Output the (x, y) coordinate of the center of the cell containing the given text.  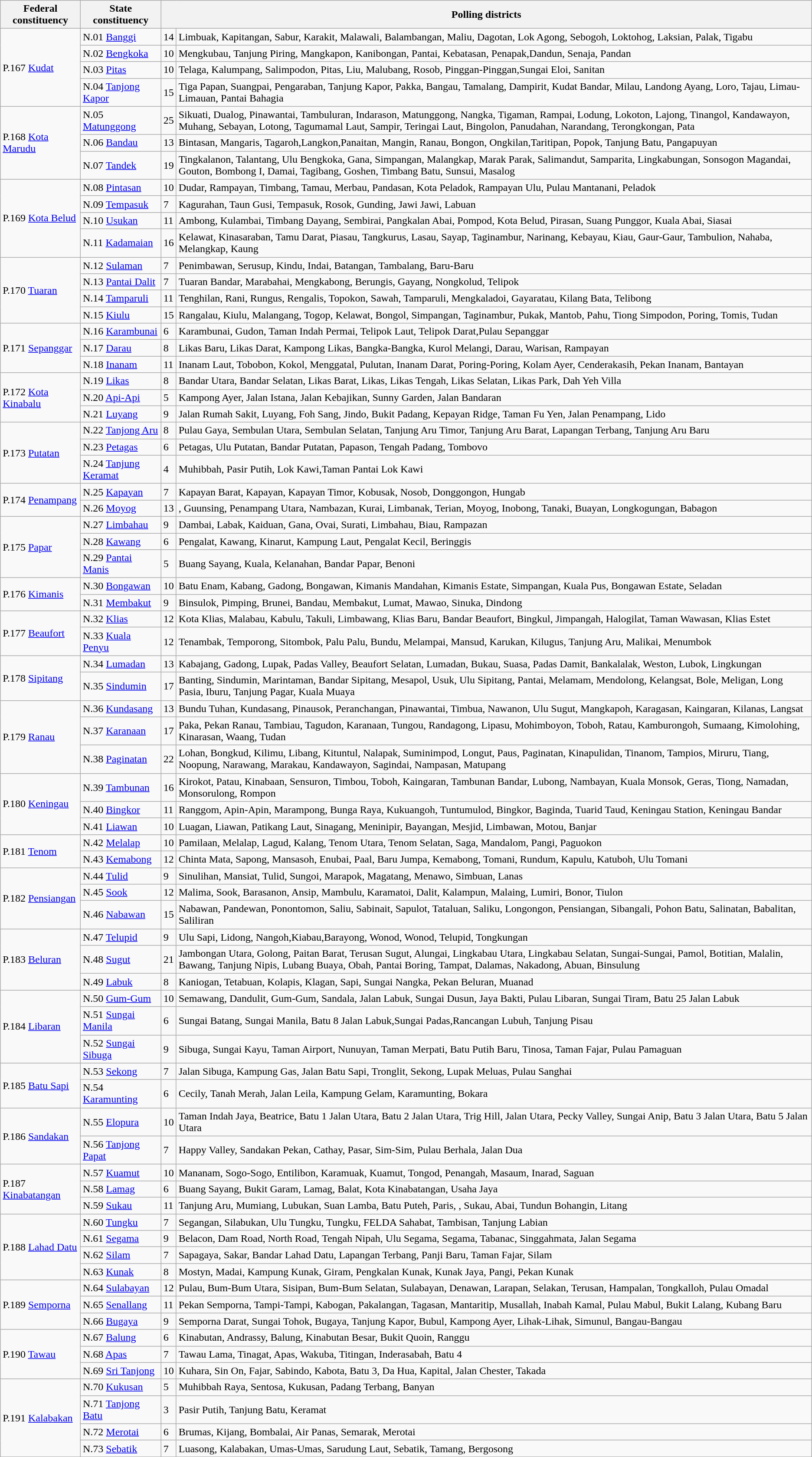
N.02 Bengkoka (121, 53)
P.176 Kimanis (41, 594)
N.30 Bongawan (121, 586)
Semawang, Dandulit, Gum-Gum, Sandala, Jalan Labuk, Sungai Dusun, Jaya Bakti, Pulau Libaran, Sungai Tiram, Batu 25 Jalan Labuk (494, 998)
N.71 Tanjong Batu (121, 1409)
Kapayan Barat, Kapayan, Kapayan Timor, Kobusak, Nosob, Donggongon, Hungab (494, 492)
N.47 Telupid (121, 937)
N.26 Moyog (121, 508)
Pulau, Bum-Bum Utara, Sisipan, Bum-Bum Selatan, Sulabayan, Denawan, Larapan, Selakan, Terusan, Hampalan, Tongkalloh, Pulau Omadal (494, 1288)
3 (168, 1409)
Tawau Lama, Tinagat, Apas, Wakuba, Titingan, Inderasabah, Batu 4 (494, 1354)
4 (168, 469)
Pasir Putih, Tanjung Batu, Keramat (494, 1409)
N.56 Tanjong Papat (121, 1150)
N.34 Lumadan (121, 664)
Penimbawan, Serusup, Kindu, Indai, Batangan, Tambalang, Baru-Baru (494, 265)
Bundu Tuhan, Kundasang, Pinausok, Peranchangan, Pinawantai, Timbua, Nawanon, Ulu Sugut, Mangkapoh, Karagasan, Kaingaran, Kilanas, Langsat (494, 709)
Batu Enam, Kabang, Gadong, Bongawan, Kimanis Mandahan, Kimanis Estate, Simpangan, Kuala Pus, Bongawan Estate, Seladan (494, 586)
Sapagaya, Sakar, Bandar Lahad Datu, Lapangan Terbang, Panji Baru, Taman Fajar, Silam (494, 1255)
N.49 Labuk (121, 982)
Kinabutan, Andrassy, Balung, Kinabutan Besar, Bukit Quoin, Ranggu (494, 1338)
P.171 Sepanggar (41, 348)
N.19 Likas (121, 381)
N.52 Sungai Sibuga (121, 1049)
Ranggom, Apin-Apin, Marampong, Bunga Raya, Kukuangoh, Tuntumulod, Bingkor, Baginda, Tuarid Taud, Keningau Station, Keningau Bandar (494, 810)
N.36 Kundasang (121, 709)
Belacon, Dam Road, North Road, Tengah Nipah, Ulu Segama, Segama, Tabanac, Singgahmata, Jalan Segama (494, 1239)
, Guunsing, Penampang Utara, Nambazan, Kurai, Limbanak, Terian, Moyog, Inobong, Tanaki, Buayan, Longkogungan, Babagon (494, 508)
N.64 Sulabayan (121, 1288)
N.60 Tungku (121, 1222)
P.187 Kinabatangan (41, 1189)
N.12 Sulaman (121, 265)
P.169 Kota Belud (41, 218)
Segangan, Silabukan, Ulu Tungku, Tungku, FELDA Sahabat, Tambisan, Tanjung Labian (494, 1222)
22 (168, 759)
P.179 Ranau (41, 737)
P.178 Sipitang (41, 678)
N.14 Tamparuli (121, 299)
N.29 Pantai Manis (121, 564)
N.53 Sekong (121, 1071)
P.183 Beluran (41, 960)
N.08 Pintasan (121, 187)
Luasong, Kalabakan, Umas-Umas, Sarudung Laut, Sebatik, Tamang, Bergosong (494, 1448)
P.177 Beaufort (41, 633)
N.06 Bandau (121, 143)
N.03 Pitas (121, 70)
P.185 Batu Sapi (41, 1086)
N.17 Darau (121, 348)
N.48 Sugut (121, 960)
Pekan Semporna, Tampi-Tampi, Kabogan, Pakalangan, Tagasan, Mantaritip, Musallah, Inabah Kamal, Pulau Mabul, Bukit Lalang, Kubang Baru (494, 1305)
N.23 Petagas (121, 447)
Muhibbah, Pasir Putih, Lok Kawi,Taman Pantai Lok Kawi (494, 469)
Brumas, Kijang, Bombalai, Air Panas, Semarak, Merotai (494, 1432)
N.09 Tempasuk (121, 204)
19 (168, 165)
Petagas, Ulu Putatan, Bandar Putatan, Papason, Tengah Padang, Tombovo (494, 447)
N.66 Bugaya (121, 1321)
P.191 Kalabakan (41, 1418)
Kota Klias, Malabau, Kabulu, Takuli, Limbawang, Klias Baru, Bandar Beaufort, Bingkul, Jimpangah, Halogilat, Taman Wawasan, Klias Estet (494, 619)
Limbuak, Kapitangan, Sabur, Karakit, Malawali, Balambangan, Maliu, Dagotan, Lok Agong, Sebogoh, Loktohog, Laksian, Palak, Tigabu (494, 37)
N.21 Luyang (121, 414)
N.16 Karambunai (121, 331)
N.35 Sindumin (121, 686)
State constituency (121, 15)
N.20 Api-Api (121, 397)
Tenambak, Temporong, Sitombok, Palu Palu, Bundu, Melampai, Mansud, Karukan, Kilugus, Tanjung Aru, Malikai, Menumbok (494, 641)
N.04 Tanjong Kapor (121, 92)
N.58 Lamag (121, 1189)
N.40 Bingkor (121, 810)
N.25 Kapayan (121, 492)
N.42 Melalap (121, 843)
Bandar Utara, Bandar Selatan, Likas Barat, Likas, Likas Tengah, Likas Selatan, Likas Park, Dah Yeh Villa (494, 381)
P.184 Libaran (41, 1027)
Kaniogan, Tetabuan, Kolapis, Klagan, Sapi, Sungai Nangka, Pekan Beluran, Muanad (494, 982)
N.54 Karamunting (121, 1093)
Happy Valley, Sandakan Pekan, Cathay, Pasar, Sim-Sim, Pulau Berhala, Jalan Dua (494, 1150)
N.39 Tambunan (121, 787)
P.168 Kota Marudu (41, 143)
Mostyn, Madai, Kampung Kunak, Giram, Pengkalan Kunak, Kunak Jaya, Pangi, Pekan Kunak (494, 1272)
P.173 Putatan (41, 453)
N.44 Tulid (121, 876)
N.67 Balung (121, 1338)
Malima, Sook, Barasanon, Ansip, Mambulu, Karamatoi, Dalit, Kalampun, Malaing, Lumiri, Bonor, Tiulon (494, 893)
N.10 Usukan (121, 220)
Sinulihan, Mansiat, Tulid, Sungoi, Marapok, Magatang, Menawo, Simbuan, Lanas (494, 876)
P.181 Tenom (41, 851)
P.188 Lahad Datu (41, 1247)
N.11 Kadamaian (121, 243)
25 (168, 121)
N.61 Segama (121, 1239)
P.189 Semporna (41, 1305)
Semporna Darat, Sungai Tohok, Bugaya, Tanjung Kapor, Bubul, Kampong Ayer, Lihak-Lihak, Simunul, Bangau-Bangau (494, 1321)
Tanjung Aru, Mumiang, Lubukan, Suan Lamba, Batu Puteh, Paris, , Sukau, Abai, Tundun Bohangin, Litang (494, 1205)
N.07 Tandek (121, 165)
P.186 Sandakan (41, 1136)
P.167 Kudat (41, 68)
N.63 Kunak (121, 1272)
N.57 Kuamut (121, 1172)
Mengkubau, Tanjung Piring, Mangkapon, Kanibongan, Pantai, Kebatasan, Penapak,Dandun, Senaja, Pandan (494, 53)
N.73 Sebatik (121, 1448)
N.24 Tanjung Keramat (121, 469)
Dambai, Labak, Kaiduan, Gana, Ovai, Surati, Limbahau, Biau, Rampazan (494, 525)
P.170 Tuaran (41, 290)
Polling districts (486, 15)
Cecily, Tanah Merah, Jalan Leila, Kampung Gelam, Karamunting, Bokara (494, 1093)
Kuhara, Sin On, Fajar, Sabindo, Kabota, Batu 3, Da Hua, Kapital, Jalan Chester, Takada (494, 1371)
Chinta Mata, Sapong, Mansasoh, Enubai, Paal, Baru Jumpa, Kemabong, Tomani, Rundum, Kapulu, Katuboh, Ulu Tomani (494, 859)
Pamilaan, Melalap, Lagud, Kalang, Tenom Utara, Tenom Selatan, Saga, Mandalom, Pangi, Paguokon (494, 843)
N.18 Inanam (121, 364)
Likas Baru, Likas Darat, Kampong Likas, Bangka-Bangka, Kurol Melangi, Darau, Warisan, Rampayan (494, 348)
N.28 Kawang (121, 541)
P.174 Penampang (41, 500)
N.13 Pantai Dalit (121, 282)
P.190 Tawau (41, 1354)
N.37 Karanaan (121, 731)
Bintasan, Mangaris, Tagaroh,Langkon,Panaitan, Mangin, Ranau, Bongon, Ongkilan,Taritipan, Popok, Tanjung Batu, Pangapuyan (494, 143)
Kampong Ayer, Jalan Istana, Jalan Kebajikan, Sunny Garden, Jalan Bandaran (494, 397)
N.59 Sukau (121, 1205)
N.01 Banggi (121, 37)
Binsulok, Pimping, Brunei, Bandau, Membakut, Lumat, Mawao, Sinuka, Dindong (494, 603)
N.46 Nabawan (121, 915)
N.51 Sungai Manila (121, 1021)
N.62 Silam (121, 1255)
N.41 Liawan (121, 826)
Federal constituency (41, 15)
Kagurahan, Taun Gusi, Tempasuk, Rosok, Gunding, Jawi Jawi, Labuan (494, 204)
Muhibbah Raya, Sentosa, Kukusan, Padang Terbang, Banyan (494, 1387)
Luagan, Liawan, Patikang Laut, Sinagang, Meninipir, Bayangan, Mesjid, Limbawan, Motou, Banjar (494, 826)
Inanam Laut, Tobobon, Kokol, Menggatal, Pulutan, Inanam Darat, Poring-Poring, Kolam Ayer, Cenderakasih, Pekan Inanam, Bantayan (494, 364)
N.69 Sri Tanjong (121, 1371)
Tuaran Bandar, Marabahai, Mengkabong, Berungis, Gayang, Nongkolud, Telipok (494, 282)
N.33 Kuala Penyu (121, 641)
N.22 Tanjong Aru (121, 430)
N.72 Merotai (121, 1432)
Kabajang, Gadong, Lupak, Padas Valley, Beaufort Selatan, Lumadan, Bukau, Suasa, Padas Damit, Bankalalak, Weston, Lubok, Lingkungan (494, 664)
Mananam, Sogo-Sogo, Entilibon, Karamuak, Kuamut, Tongod, Penangah, Masaum, Inarad, Saguan (494, 1172)
Telaga, Kalumpang, Salimpodon, Pitas, Liu, Malubang, Rosob, Pinggan-Pinggan,Sungai Eloi, Sanitan (494, 70)
N.70 Kukusan (121, 1387)
Sungai Batang, Sungai Manila, Batu 8 Jalan Labuk,Sungai Padas,Rancangan Lubuh, Tanjung Pisau (494, 1021)
N.55 Elopura (121, 1122)
Buang Sayang, Kuala, Kelanahan, Bandar Papar, Benoni (494, 564)
P.182 Pensiangan (41, 898)
Pengalat, Kawang, Kinarut, Kampung Laut, Pengalat Kecil, Beringgis (494, 541)
Rangalau, Kiulu, Malangang, Togop, Kelawat, Bongol, Simpangan, Taginambur, Pukak, Mantob, Pahu, Tiong Simpodon, Poring, Tomis, Tudan (494, 315)
Buang Sayang, Bukit Garam, Lamag, Balat, Kota Kinabatangan, Usaha Jaya (494, 1189)
P.172 Kota Kinabalu (41, 397)
N.15 Kiulu (121, 315)
Jalan Sibuga, Kampung Gas, Jalan Batu Sapi, Tronglit, Sekong, Lupak Meluas, Pulau Sanghai (494, 1071)
Pulau Gaya, Sembulan Utara, Sembulan Selatan, Tanjung Aru Timor, Tanjung Aru Barat, Lapangan Terbang, Tanjung Aru Baru (494, 430)
Jalan Rumah Sakit, Luyang, Foh Sang, Jindo, Bukit Padang, Kepayan Ridge, Taman Fu Yen, Jalan Penampang, Lido (494, 414)
N.45 Sook (121, 893)
21 (168, 960)
N.43 Kemabong (121, 859)
Ulu Sapi, Lidong, Nangoh,Kiabau,Barayong, Wonod, Wonod, Telupid, Tongkungan (494, 937)
14 (168, 37)
N.38 Paginatan (121, 759)
N.05 Matunggong (121, 121)
Karambunai, Gudon, Taman Indah Permai, Telipok Laut, Telipok Darat,Pulau Sepanggar (494, 331)
Tenghilan, Rani, Rungus, Rengalis, Topokon, Sawah, Tamparuli, Mengkaladoi, Gayaratau, Kilang Bata, Telibong (494, 299)
Ambong, Kulambai, Timbang Dayang, Sembirai, Pangkalan Abai, Pompod, Kota Belud, Pirasan, Suang Punggor, Kuala Abai, Siasai (494, 220)
P.180 Keningau (41, 804)
P.175 Papar (41, 547)
N.32 Klias (121, 619)
N.27 Limbahau (121, 525)
N.50 Gum-Gum (121, 998)
Dudar, Rampayan, Timbang, Tamau, Merbau, Pandasan, Kota Peladok, Rampayan Ulu, Pulau Mantanani, Peladok (494, 187)
N.68 Apas (121, 1354)
N.65 Senallang (121, 1305)
N.31 Membakut (121, 603)
Sibuga, Sungai Kayu, Taman Airport, Nunuyan, Taman Merpati, Batu Putih Baru, Tinosa, Taman Fajar, Pulau Pamaguan (494, 1049)
